Output the [x, y] coordinate of the center of the cell containing the given text.  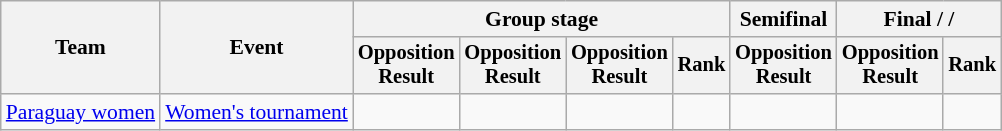
Group stage [542, 19]
Event [256, 48]
Semifinal [784, 19]
Team [80, 48]
Women's tournament [256, 112]
Final / / [919, 19]
Paraguay women [80, 112]
